For the text-containing cell, return its midpoint in (x, y) coordinate format. 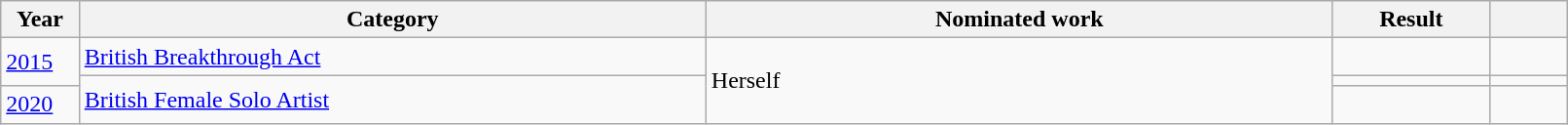
Category (392, 20)
Nominated work (1019, 20)
Herself (1019, 80)
British Breakthrough Act (392, 57)
Year (40, 20)
British Female Solo Artist (392, 100)
2015 (40, 62)
Result (1411, 20)
2020 (40, 104)
